Return the (X, Y) coordinate for the center point of the cell that contains the specified text.  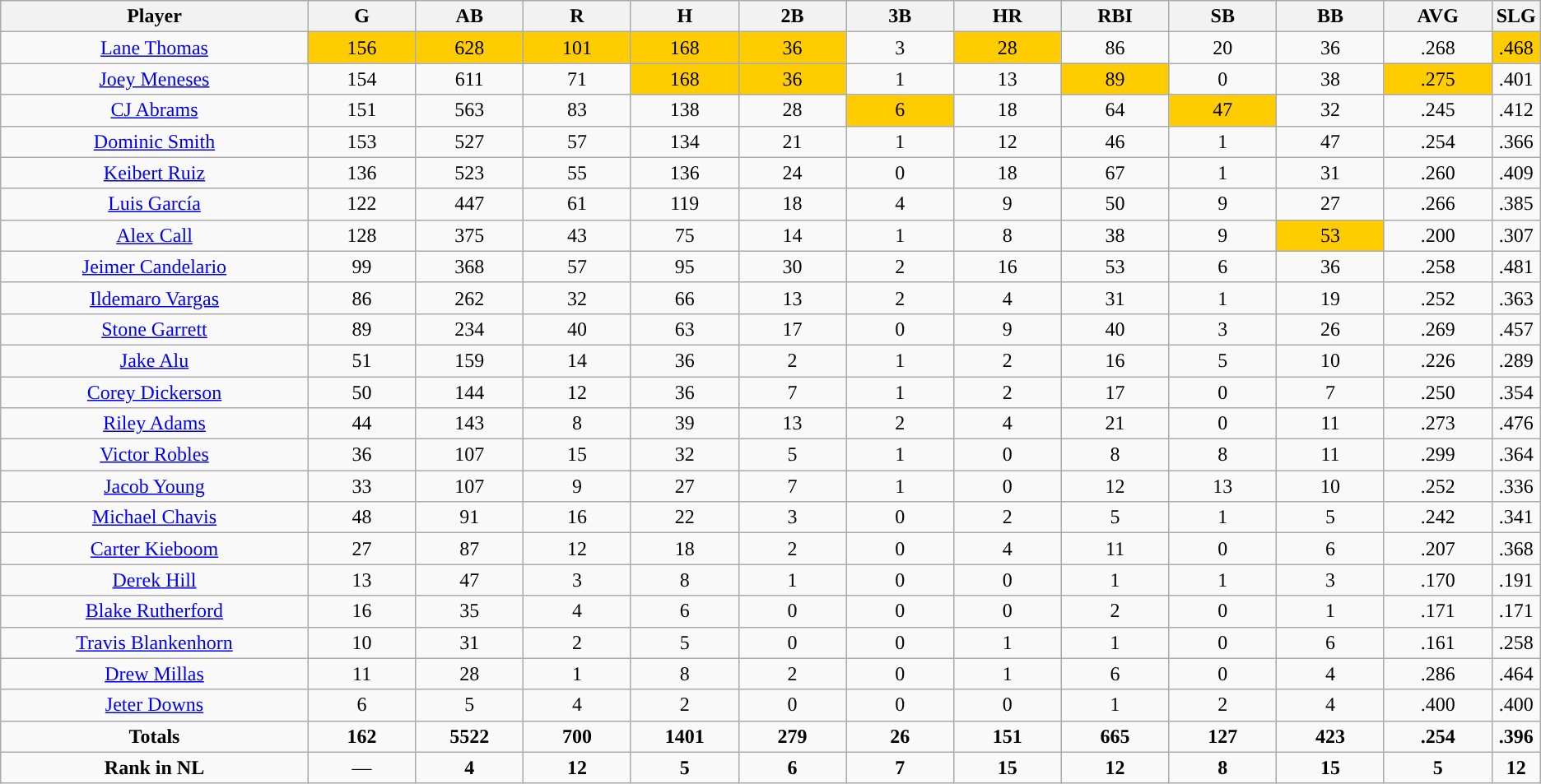
75 (685, 235)
91 (469, 517)
.307 (1516, 235)
.412 (1516, 110)
Travis Blankenhorn (155, 643)
HR (1008, 16)
144 (469, 392)
.341 (1516, 517)
.366 (1516, 141)
.242 (1437, 517)
611 (469, 79)
423 (1330, 736)
5522 (469, 736)
234 (469, 329)
87 (469, 549)
Riley Adams (155, 424)
.481 (1516, 267)
101 (578, 48)
Dominic Smith (155, 141)
.289 (1516, 360)
71 (578, 79)
127 (1223, 736)
.354 (1516, 392)
.260 (1437, 173)
19 (1330, 298)
Stone Garrett (155, 329)
Blake Rutherford (155, 611)
Drew Millas (155, 674)
RBI (1115, 16)
156 (362, 48)
.401 (1516, 79)
39 (685, 424)
Derek Hill (155, 580)
SLG (1516, 16)
67 (1115, 173)
162 (362, 736)
375 (469, 235)
.170 (1437, 580)
Ildemaro Vargas (155, 298)
Lane Thomas (155, 48)
.396 (1516, 736)
.273 (1437, 424)
83 (578, 110)
SB (1223, 16)
2B (792, 16)
Totals (155, 736)
Joey Meneses (155, 79)
G (362, 16)
.245 (1437, 110)
.191 (1516, 580)
.468 (1516, 48)
665 (1115, 736)
43 (578, 235)
527 (469, 141)
.368 (1516, 549)
Jacob Young (155, 486)
.161 (1437, 643)
700 (578, 736)
3B (901, 16)
628 (469, 48)
.268 (1437, 48)
128 (362, 235)
.364 (1516, 455)
279 (792, 736)
35 (469, 611)
44 (362, 424)
Alex Call (155, 235)
153 (362, 141)
99 (362, 267)
.226 (1437, 360)
.363 (1516, 298)
143 (469, 424)
48 (362, 517)
Keibert Ruiz (155, 173)
Victor Robles (155, 455)
1401 (685, 736)
.476 (1516, 424)
CJ Abrams (155, 110)
46 (1115, 141)
51 (362, 360)
66 (685, 298)
134 (685, 141)
.385 (1516, 204)
64 (1115, 110)
262 (469, 298)
.266 (1437, 204)
154 (362, 79)
368 (469, 267)
BB (1330, 16)
Jeimer Candelario (155, 267)
.269 (1437, 329)
55 (578, 173)
20 (1223, 48)
.250 (1437, 392)
Corey Dickerson (155, 392)
159 (469, 360)
523 (469, 173)
.409 (1516, 173)
AVG (1437, 16)
63 (685, 329)
.200 (1437, 235)
Jeter Downs (155, 705)
H (685, 16)
Carter Kieboom (155, 549)
33 (362, 486)
Rank in NL (155, 768)
138 (685, 110)
.286 (1437, 674)
Luis García (155, 204)
R (578, 16)
.464 (1516, 674)
Michael Chavis (155, 517)
.207 (1437, 549)
24 (792, 173)
30 (792, 267)
119 (685, 204)
447 (469, 204)
563 (469, 110)
22 (685, 517)
— (362, 768)
AB (469, 16)
Jake Alu (155, 360)
61 (578, 204)
95 (685, 267)
.299 (1437, 455)
.336 (1516, 486)
.457 (1516, 329)
122 (362, 204)
Player (155, 16)
.275 (1437, 79)
